Scan for the cell matching the given text and deliver its [X, Y] coordinate at center. 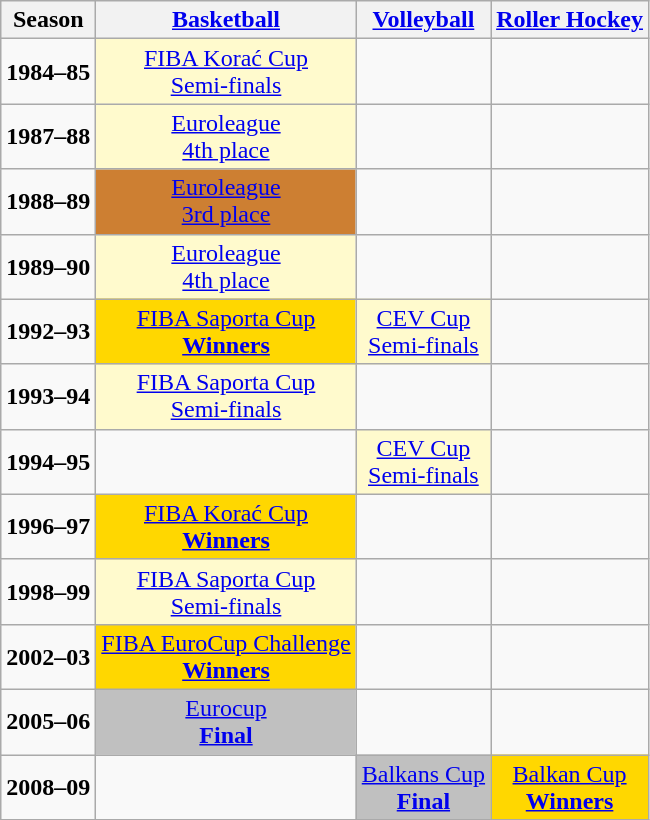
1992–93 [48, 332]
Eurocup Final [226, 722]
Volleyball [423, 20]
1988–89 [48, 202]
1996–97 [48, 526]
FIBA EuroCup Challenge Winners [226, 656]
1987–88 [48, 136]
Balkans CupFinal [423, 786]
FIBA Korać Cup Winners [226, 526]
Euroleague 4th place [226, 136]
1984–85 [48, 72]
Euroleague3rd place [226, 202]
Season [48, 20]
1989–90 [48, 266]
Roller Hockey [570, 20]
FIBA Korać Cup Semi-finals [226, 72]
2002–03 [48, 656]
Balkan CupWinners [570, 786]
1993–94 [48, 396]
FIBA Saporta Cup Winners [226, 332]
2008–09 [48, 786]
2005–06 [48, 722]
1998–99 [48, 592]
Euroleague4th place [226, 266]
1994–95 [48, 462]
Basketball [226, 20]
